Locate the cell with the specified text and output its [X, Y] center coordinate. 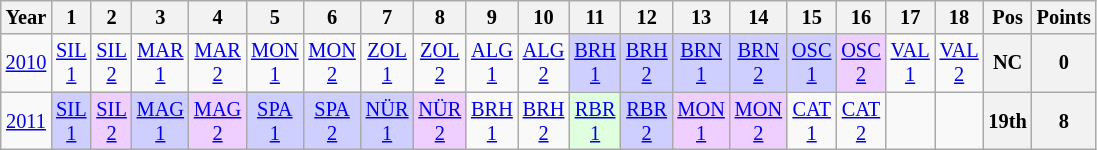
9 [492, 17]
BRN2 [758, 63]
3 [160, 17]
17 [910, 17]
MAG1 [160, 121]
1 [71, 17]
VAL2 [960, 63]
NÜR1 [388, 121]
MAG2 [218, 121]
18 [960, 17]
CAT2 [860, 121]
10 [544, 17]
2 [111, 17]
Year [26, 17]
7 [388, 17]
2010 [26, 63]
MAR1 [160, 63]
19th [1008, 121]
NÜR2 [440, 121]
VAL1 [910, 63]
MAR2 [218, 63]
BRN1 [700, 63]
4 [218, 17]
15 [812, 17]
ZOL1 [388, 63]
SPA2 [332, 121]
16 [860, 17]
12 [647, 17]
2011 [26, 121]
ALG2 [544, 63]
5 [274, 17]
NC [1008, 63]
RBR1 [595, 121]
6 [332, 17]
RBR2 [647, 121]
14 [758, 17]
ALG1 [492, 63]
13 [700, 17]
ZOL2 [440, 63]
Pos [1008, 17]
OSC1 [812, 63]
Points [1064, 17]
SPA1 [274, 121]
0 [1064, 63]
11 [595, 17]
CAT1 [812, 121]
OSC2 [860, 63]
